Determine the [x, y] coordinate at the center of the cell enclosing the given text.  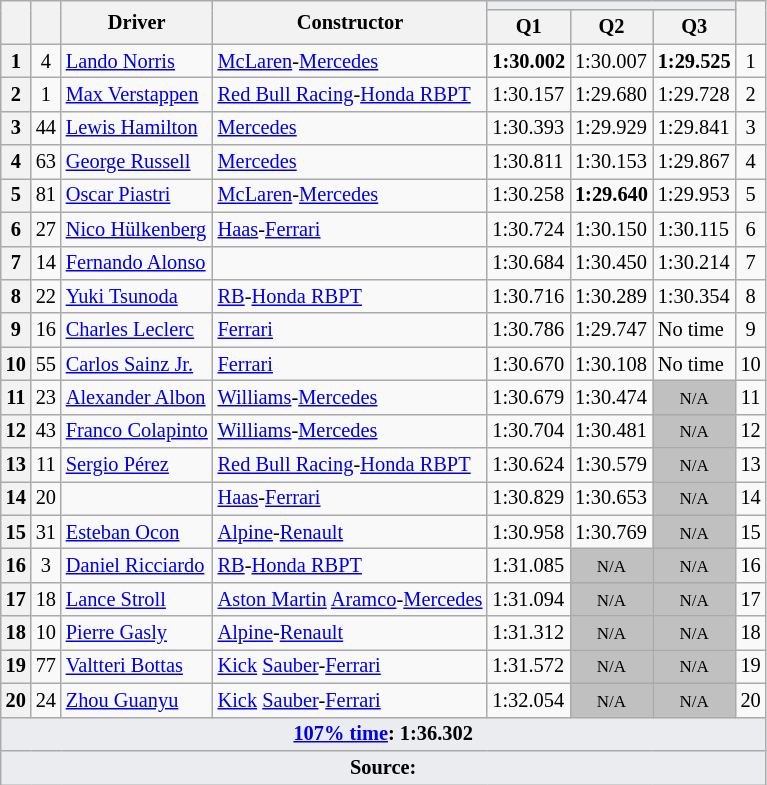
1:31.572 [528, 666]
1:30.115 [694, 229]
1:29.728 [694, 94]
55 [46, 364]
Constructor [350, 22]
Zhou Guanyu [137, 700]
Carlos Sainz Jr. [137, 364]
1:31.312 [528, 633]
1:29.841 [694, 128]
1:30.579 [612, 465]
1:30.670 [528, 364]
1:30.679 [528, 397]
1:29.680 [612, 94]
1:30.214 [694, 263]
24 [46, 700]
1:30.624 [528, 465]
Sergio Pérez [137, 465]
Source: [384, 767]
1:29.929 [612, 128]
43 [46, 431]
Oscar Piastri [137, 195]
1:29.953 [694, 195]
1:30.007 [612, 61]
1:30.002 [528, 61]
1:30.157 [528, 94]
Lewis Hamilton [137, 128]
1:30.481 [612, 431]
Q3 [694, 27]
1:30.393 [528, 128]
Yuki Tsunoda [137, 296]
1:32.054 [528, 700]
1:29.747 [612, 330]
Pierre Gasly [137, 633]
1:29.640 [612, 195]
81 [46, 195]
44 [46, 128]
1:30.704 [528, 431]
27 [46, 229]
Q2 [612, 27]
Franco Colapinto [137, 431]
Lando Norris [137, 61]
1:30.474 [612, 397]
Alexander Albon [137, 397]
1:30.786 [528, 330]
31 [46, 532]
1:30.289 [612, 296]
77 [46, 666]
1:30.811 [528, 162]
1:30.829 [528, 498]
1:30.354 [694, 296]
1:30.684 [528, 263]
1:30.258 [528, 195]
Valtteri Bottas [137, 666]
Daniel Ricciardo [137, 565]
1:30.450 [612, 263]
1:30.716 [528, 296]
Esteban Ocon [137, 532]
Nico Hülkenberg [137, 229]
1:30.108 [612, 364]
Fernando Alonso [137, 263]
1:30.769 [612, 532]
107% time: 1:36.302 [384, 734]
1:31.085 [528, 565]
22 [46, 296]
Charles Leclerc [137, 330]
1:29.525 [694, 61]
Max Verstappen [137, 94]
Aston Martin Aramco-Mercedes [350, 599]
1:30.153 [612, 162]
1:30.958 [528, 532]
Q1 [528, 27]
George Russell [137, 162]
1:30.653 [612, 498]
Lance Stroll [137, 599]
23 [46, 397]
1:30.724 [528, 229]
1:31.094 [528, 599]
1:30.150 [612, 229]
63 [46, 162]
1:29.867 [694, 162]
Driver [137, 22]
